Identify which cell holds the provided text, then report its [X, Y] central coordinate. 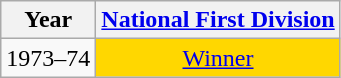
Winner [218, 58]
National First Division [218, 20]
1973–74 [48, 58]
Year [48, 20]
